Return (x, y) of the center of cell containing provided text 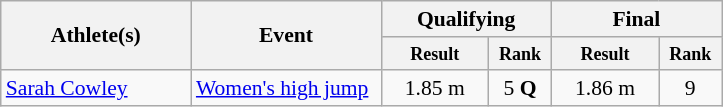
Event (286, 36)
Qualifying (466, 19)
9 (690, 88)
1.85 m (435, 88)
Athlete(s) (96, 36)
5 Q (520, 88)
Final (636, 19)
Sarah Cowley (96, 88)
1.86 m (605, 88)
Women's high jump (286, 88)
